Provide the [x, y] coordinate of the cell's center where the given text is located.  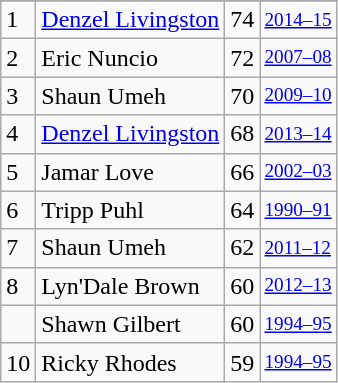
66 [242, 172]
2009–10 [298, 96]
10 [18, 362]
2007–08 [298, 58]
Lyn'Dale Brown [130, 286]
2011–12 [298, 248]
2013–14 [298, 134]
68 [242, 134]
Tripp Puhl [130, 210]
64 [242, 210]
6 [18, 210]
Ricky Rhodes [130, 362]
Eric Nuncio [130, 58]
7 [18, 248]
70 [242, 96]
72 [242, 58]
2 [18, 58]
2014–15 [298, 20]
74 [242, 20]
62 [242, 248]
8 [18, 286]
2002–03 [298, 172]
1 [18, 20]
5 [18, 172]
1990–91 [298, 210]
Shawn Gilbert [130, 324]
4 [18, 134]
3 [18, 96]
Jamar Love [130, 172]
2012–13 [298, 286]
59 [242, 362]
